Extract the (x, y) coordinate from the center of the cell holding the provided text.  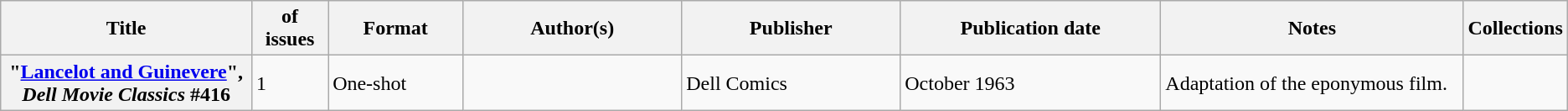
One-shot (395, 82)
Adaptation of the eponymous film. (1312, 82)
Author(s) (573, 29)
Format (395, 29)
Collections (1515, 29)
of issues (290, 29)
Title (126, 29)
Notes (1312, 29)
"Lancelot and Guinevere", Dell Movie Classics #416 (126, 82)
Publication date (1030, 29)
1 (290, 82)
Publisher (791, 29)
Dell Comics (791, 82)
October 1963 (1030, 82)
